Return the (X, Y) coordinate for the center point of the cell that contains the specified text.  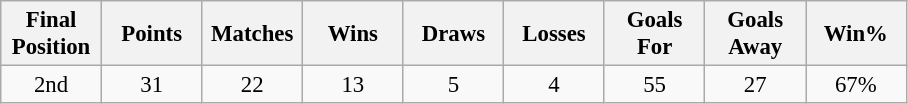
55 (654, 85)
5 (454, 85)
Draws (454, 34)
Matches (252, 34)
67% (856, 85)
27 (756, 85)
13 (354, 85)
Final Position (52, 34)
Goals Away (756, 34)
Points (152, 34)
4 (554, 85)
Losses (554, 34)
22 (252, 85)
31 (152, 85)
Win% (856, 34)
Goals For (654, 34)
Wins (354, 34)
2nd (52, 85)
